Return the [x, y] coordinate for the center point of the cell that contains the specified text.  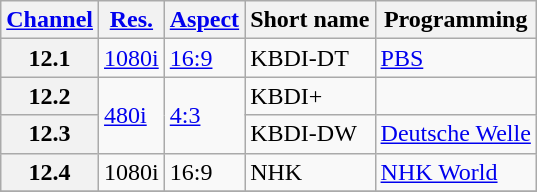
NHK [310, 172]
Aspect [204, 20]
KBDI-DW [310, 134]
4:3 [204, 115]
KBDI+ [310, 96]
12.1 [50, 58]
12.4 [50, 172]
Res. [132, 20]
Deutsche Welle [456, 134]
480i [132, 115]
Channel [50, 20]
Short name [310, 20]
12.3 [50, 134]
PBS [456, 58]
Programming [456, 20]
KBDI-DT [310, 58]
NHK World [456, 172]
12.2 [50, 96]
